Return (x, y) of the center of cell containing provided text 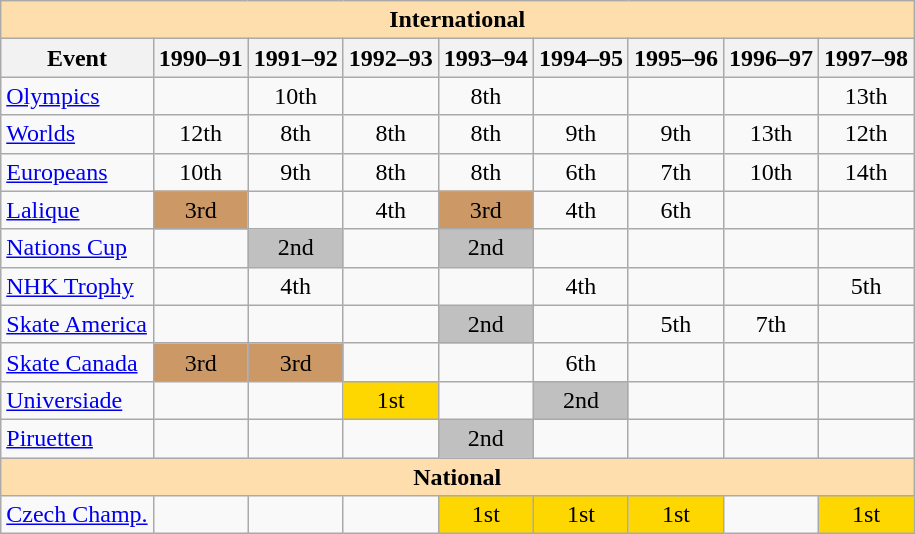
National (458, 477)
1994–95 (580, 58)
Czech Champ. (77, 515)
1996–97 (770, 58)
1997–98 (866, 58)
Europeans (77, 172)
1990–91 (200, 58)
International (458, 20)
Event (77, 58)
1995–96 (676, 58)
Piruetten (77, 438)
Skate Canada (77, 362)
Lalique (77, 210)
14th (866, 172)
Worlds (77, 134)
1993–94 (486, 58)
Universiade (77, 400)
Skate America (77, 324)
Nations Cup (77, 248)
1992–93 (390, 58)
Olympics (77, 96)
1991–92 (296, 58)
NHK Trophy (77, 286)
